Output the (X, Y) coordinate of the center of the cell containing the given text.  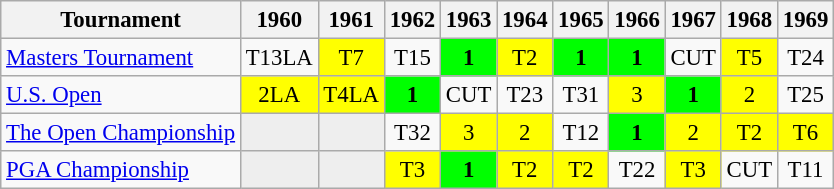
T13LA (279, 58)
The Open Championship (121, 133)
T32 (412, 133)
1968 (749, 20)
1964 (525, 20)
T6 (805, 133)
1966 (637, 20)
Masters Tournament (121, 58)
T12 (581, 133)
1963 (469, 20)
T25 (805, 95)
T23 (525, 95)
2LA (279, 95)
T7 (351, 58)
T22 (637, 170)
Tournament (121, 20)
1969 (805, 20)
T31 (581, 95)
PGA Championship (121, 170)
U.S. Open (121, 95)
T24 (805, 58)
1967 (693, 20)
1962 (412, 20)
T15 (412, 58)
T5 (749, 58)
1965 (581, 20)
T11 (805, 170)
1960 (279, 20)
T4LA (351, 95)
1961 (351, 20)
